From the cell containing the given text, extract its center point as [x, y] coordinate. 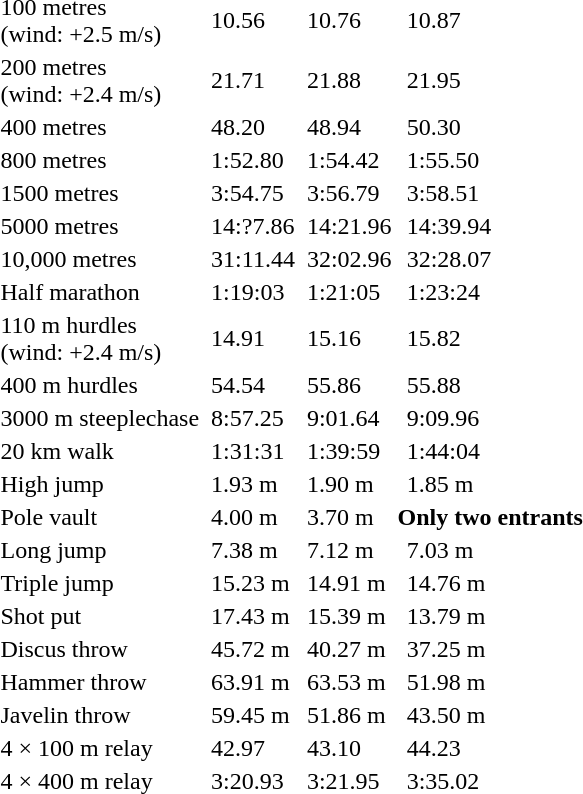
14:?7.86 [254, 226]
4.00 m [254, 517]
3:54.75 [254, 193]
1:31:31 [254, 451]
1:39:59 [349, 451]
1:19:03 [254, 292]
21.88 [349, 80]
45.72 m [254, 649]
63.53 m [349, 682]
3.70 m [349, 517]
14.91 [254, 338]
7.38 m [254, 550]
43.10 [349, 748]
14:21.96 [349, 226]
1:52.80 [254, 160]
15.39 m [349, 616]
1:21:05 [349, 292]
3:56.79 [349, 193]
54.54 [254, 385]
7.12 m [349, 550]
1.90 m [349, 484]
1:54.42 [349, 160]
21.71 [254, 80]
8:57.25 [254, 418]
40.27 m [349, 649]
63.91 m [254, 682]
31:11.44 [254, 259]
48.94 [349, 127]
9:01.64 [349, 418]
14.91 m [349, 583]
42.97 [254, 748]
59.45 m [254, 715]
48.20 [254, 127]
15.16 [349, 338]
32:02.96 [349, 259]
1.93 m [254, 484]
55.86 [349, 385]
17.43 m [254, 616]
15.23 m [254, 583]
51.86 m [349, 715]
